Identify which cell holds the provided text, then report its (X, Y) central coordinate. 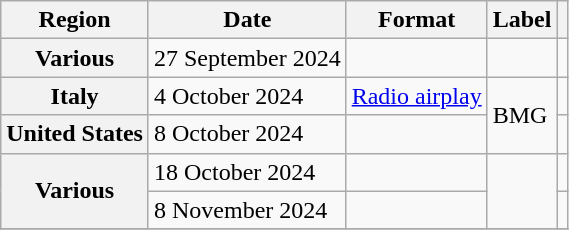
27 September 2024 (247, 58)
4 October 2024 (247, 96)
18 October 2024 (247, 172)
Format (416, 20)
Radio airplay (416, 96)
United States (75, 134)
Date (247, 20)
8 October 2024 (247, 134)
Region (75, 20)
Italy (75, 96)
BMG (522, 115)
Label (522, 20)
8 November 2024 (247, 210)
